Return [X, Y] of the center of cell containing provided text 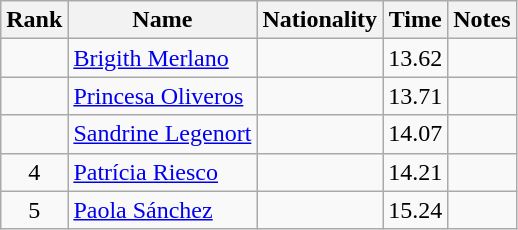
Time [416, 20]
14.07 [416, 134]
Princesa Oliveros [162, 96]
Paola Sánchez [162, 210]
Notes [482, 20]
15.24 [416, 210]
Brigith Merlano [162, 58]
4 [34, 172]
14.21 [416, 172]
5 [34, 210]
Sandrine Legenort [162, 134]
Name [162, 20]
Rank [34, 20]
Patrícia Riesco [162, 172]
Nationality [320, 20]
13.71 [416, 96]
13.62 [416, 58]
